Pinpoint the cell where the given text exists, returning its (X, Y) midpoint coordinate. 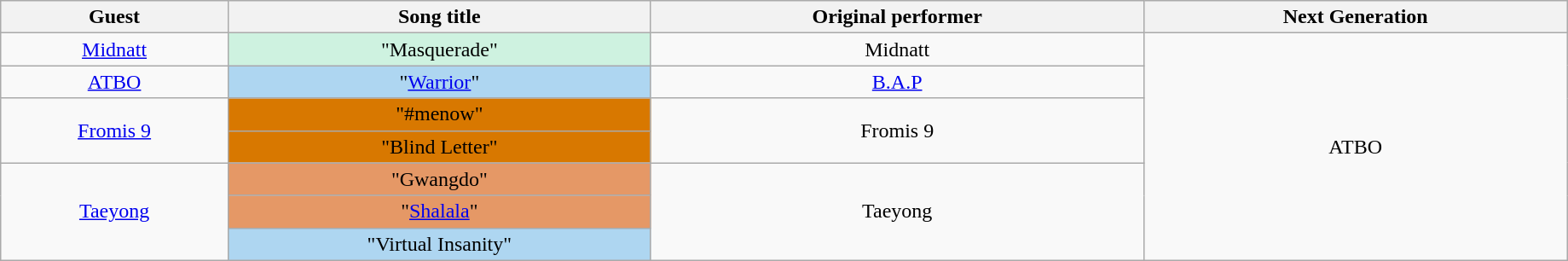
Guest (114, 17)
"Gwangdo" (439, 179)
Original performer (897, 17)
"Virtual Insanity" (439, 244)
"#menow" (439, 114)
Next Generation (1356, 17)
"Blind Letter" (439, 147)
"Masquerade" (439, 49)
B.A.P (897, 82)
Song title (439, 17)
"Shalala" (439, 212)
"Warrior" (439, 82)
